Return the [X, Y] coordinate for the center point of the cell that contains the specified text.  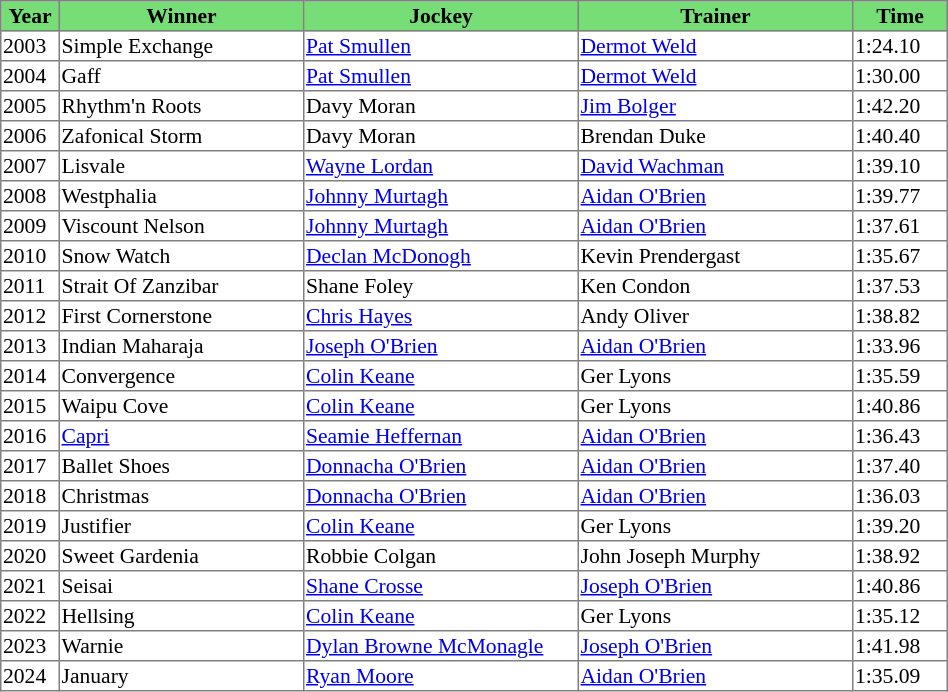
2023 [30, 646]
Year [30, 16]
Seamie Heffernan [441, 436]
Andy Oliver [715, 316]
January [181, 676]
2006 [30, 136]
Viscount Nelson [181, 226]
Capri [181, 436]
2005 [30, 106]
2019 [30, 526]
2013 [30, 346]
1:41.98 [900, 646]
1:35.09 [900, 676]
Shane Crosse [441, 586]
Sweet Gardenia [181, 556]
2024 [30, 676]
1:42.20 [900, 106]
2009 [30, 226]
John Joseph Murphy [715, 556]
Ryan Moore [441, 676]
Robbie Colgan [441, 556]
2016 [30, 436]
1:37.61 [900, 226]
2008 [30, 196]
First Cornerstone [181, 316]
Trainer [715, 16]
Chris Hayes [441, 316]
2022 [30, 616]
1:39.77 [900, 196]
Ballet Shoes [181, 466]
1:33.96 [900, 346]
Waipu Cove [181, 406]
1:38.92 [900, 556]
Zafonical Storm [181, 136]
2004 [30, 76]
2012 [30, 316]
1:39.10 [900, 166]
Christmas [181, 496]
1:35.67 [900, 256]
2020 [30, 556]
Shane Foley [441, 286]
Declan McDonogh [441, 256]
2011 [30, 286]
Justifier [181, 526]
Ken Condon [715, 286]
1:24.10 [900, 46]
Gaff [181, 76]
1:37.40 [900, 466]
2010 [30, 256]
Jockey [441, 16]
Indian Maharaja [181, 346]
2003 [30, 46]
1:35.59 [900, 376]
Snow Watch [181, 256]
1:38.82 [900, 316]
1:30.00 [900, 76]
Time [900, 16]
Winner [181, 16]
Westphalia [181, 196]
2021 [30, 586]
1:39.20 [900, 526]
Warnie [181, 646]
2014 [30, 376]
2017 [30, 466]
2015 [30, 406]
1:35.12 [900, 616]
1:37.53 [900, 286]
Jim Bolger [715, 106]
Brendan Duke [715, 136]
1:40.40 [900, 136]
1:36.43 [900, 436]
Lisvale [181, 166]
2018 [30, 496]
Wayne Lordan [441, 166]
Rhythm'n Roots [181, 106]
Seisai [181, 586]
Kevin Prendergast [715, 256]
Strait Of Zanzibar [181, 286]
Hellsing [181, 616]
Convergence [181, 376]
1:36.03 [900, 496]
Dylan Browne McMonagle [441, 646]
Simple Exchange [181, 46]
David Wachman [715, 166]
2007 [30, 166]
